Scan for the cell matching the given text and deliver its (x, y) coordinate at center. 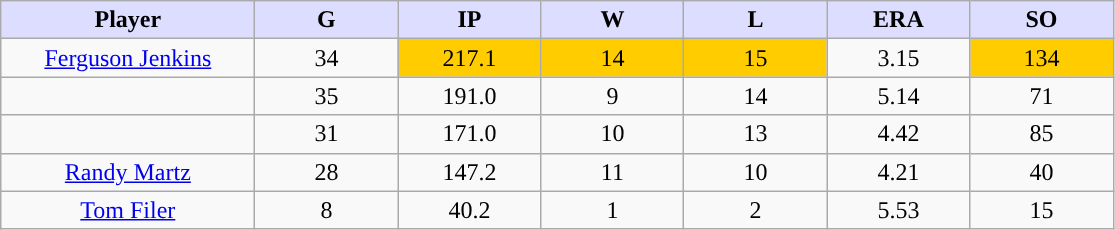
13 (756, 134)
SO (1042, 20)
8 (326, 210)
Randy Martz (128, 172)
71 (1042, 96)
35 (326, 96)
34 (326, 58)
40 (1042, 172)
4.42 (898, 134)
147.2 (470, 172)
171.0 (470, 134)
11 (612, 172)
85 (1042, 134)
28 (326, 172)
217.1 (470, 58)
Tom Filer (128, 210)
Ferguson Jenkins (128, 58)
134 (1042, 58)
40.2 (470, 210)
5.53 (898, 210)
Player (128, 20)
1 (612, 210)
ERA (898, 20)
2 (756, 210)
4.21 (898, 172)
L (756, 20)
W (612, 20)
191.0 (470, 96)
3.15 (898, 58)
31 (326, 134)
9 (612, 96)
5.14 (898, 96)
G (326, 20)
IP (470, 20)
